Return [X, Y] of the center of cell containing provided text 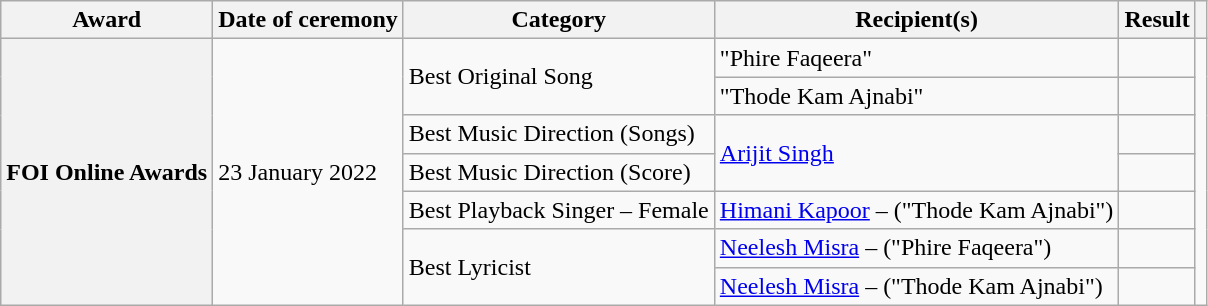
Date of ceremony [308, 20]
Best Playback Singer – Female [558, 210]
Best Music Direction (Songs) [558, 134]
Best Music Direction (Score) [558, 172]
Neelesh Misra – ("Phire Faqeera") [916, 248]
Result [1157, 20]
Recipient(s) [916, 20]
FOI Online Awards [107, 172]
Himani Kapoor – ("Thode Kam Ajnabi") [916, 210]
"Phire Faqeera" [916, 58]
23 January 2022 [308, 172]
Arijit Singh [916, 153]
Best Lyricist [558, 267]
Neelesh Misra – ("Thode Kam Ajnabi") [916, 286]
Category [558, 20]
Best Original Song [558, 77]
"Thode Kam Ajnabi" [916, 96]
Award [107, 20]
